Find where the given text appears and provide that cell's center as (x, y) coordinate. 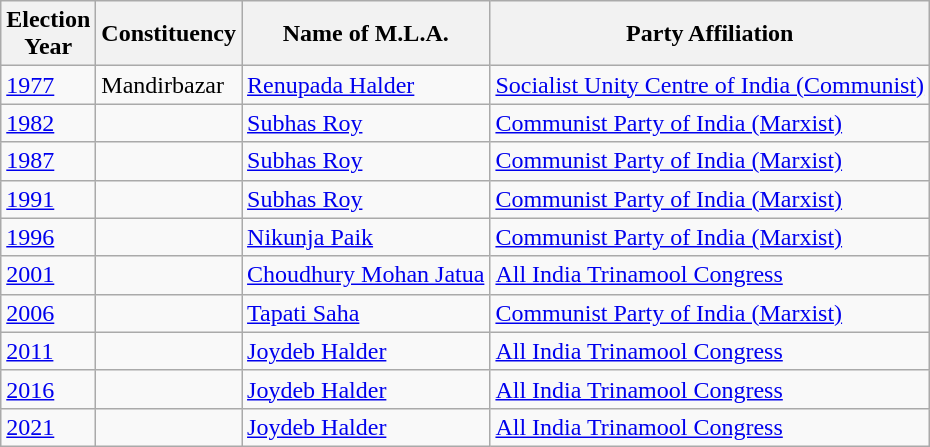
Socialist Unity Centre of India (Communist) (710, 85)
1982 (48, 123)
Name of M.L.A. (366, 34)
1977 (48, 85)
1991 (48, 199)
1987 (48, 161)
Mandirbazar (169, 85)
2021 (48, 427)
Constituency (169, 34)
2001 (48, 275)
Choudhury Mohan Jatua (366, 275)
2016 (48, 389)
2006 (48, 313)
1996 (48, 237)
Election Year (48, 34)
2011 (48, 351)
Nikunja Paik (366, 237)
Renupada Halder (366, 85)
Tapati Saha (366, 313)
Party Affiliation (710, 34)
